Output the [x, y] coordinate of the center of the cell containing the given text.  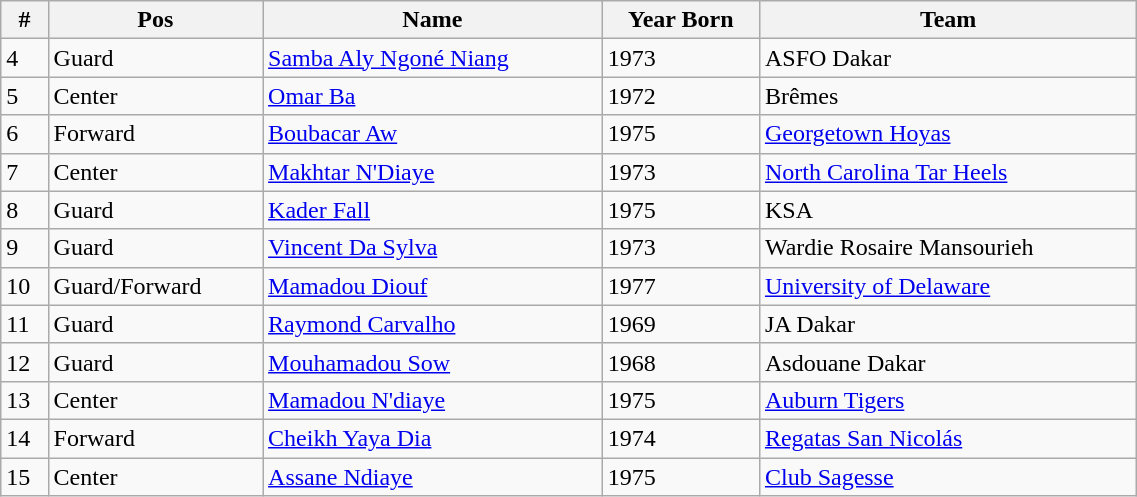
Asdouane Dakar [948, 362]
Year Born [680, 20]
Brêmes [948, 96]
Mamadou Diouf [433, 286]
Guard/Forward [156, 286]
Boubacar Aw [433, 134]
7 [24, 172]
14 [24, 438]
Mouhamadou Sow [433, 362]
12 [24, 362]
Makhtar N'Diaye [433, 172]
Auburn Tigers [948, 400]
9 [24, 248]
4 [24, 58]
Wardie Rosaire Mansourieh [948, 248]
Cheikh Yaya Dia [433, 438]
Pos [156, 20]
11 [24, 324]
Team [948, 20]
1977 [680, 286]
15 [24, 477]
Assane Ndiaye [433, 477]
1974 [680, 438]
ASFO Dakar [948, 58]
Regatas San Nicolás [948, 438]
Name [433, 20]
JA Dakar [948, 324]
1968 [680, 362]
6 [24, 134]
KSA [948, 210]
Georgetown Hoyas [948, 134]
13 [24, 400]
5 [24, 96]
8 [24, 210]
Omar Ba [433, 96]
# [24, 20]
1972 [680, 96]
Club Sagesse [948, 477]
University of Delaware [948, 286]
North Carolina Tar Heels [948, 172]
1969 [680, 324]
Vincent Da Sylva [433, 248]
Mamadou N'diaye [433, 400]
Kader Fall [433, 210]
10 [24, 286]
Raymond Carvalho [433, 324]
Samba Aly Ngoné Niang [433, 58]
